Return the (X, Y) coordinate for the center point of the cell that contains the specified text.  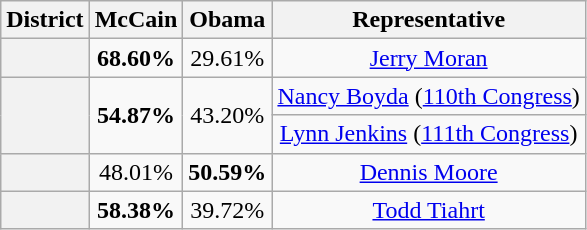
54.87% (136, 115)
58.38% (136, 210)
Dennis Moore (428, 172)
39.72% (228, 210)
District (45, 20)
Nancy Boyda (110th Congress) (428, 96)
68.60% (136, 58)
McCain (136, 20)
Lynn Jenkins (111th Congress) (428, 134)
29.61% (228, 58)
43.20% (228, 115)
Todd Tiahrt (428, 210)
Representative (428, 20)
Obama (228, 20)
48.01% (136, 172)
Jerry Moran (428, 58)
50.59% (228, 172)
